Search for the cell housing the specified text and yield its (X, Y) center coordinate. 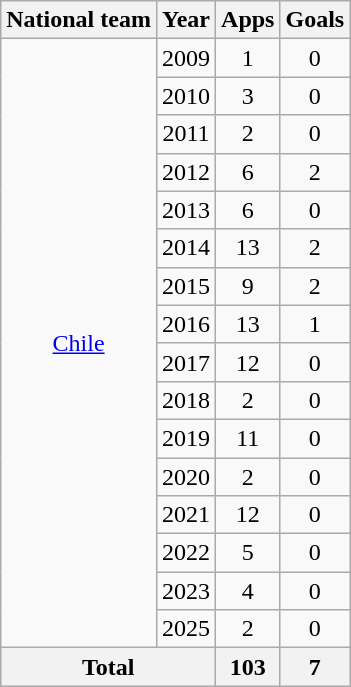
7 (315, 667)
2016 (186, 324)
2012 (186, 172)
2013 (186, 210)
2014 (186, 248)
2021 (186, 515)
2017 (186, 362)
2025 (186, 629)
2023 (186, 591)
2018 (186, 400)
2011 (186, 134)
Year (186, 20)
2022 (186, 553)
9 (248, 286)
2020 (186, 477)
2010 (186, 96)
11 (248, 438)
3 (248, 96)
Apps (248, 20)
4 (248, 591)
2015 (186, 286)
Total (108, 667)
103 (248, 667)
Chile (79, 344)
5 (248, 553)
2009 (186, 58)
2019 (186, 438)
Goals (315, 20)
National team (79, 20)
